Detect which cell encompasses the target text, then output its (X, Y) center coordinate. 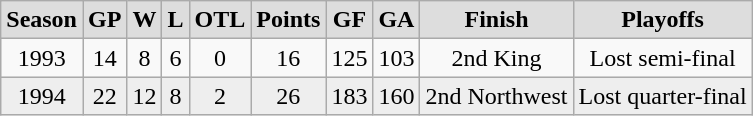
Season (42, 20)
0 (220, 58)
26 (288, 96)
Lost semi-final (662, 58)
W (144, 20)
103 (396, 58)
GF (350, 20)
Lost quarter-final (662, 96)
1993 (42, 58)
22 (104, 96)
1994 (42, 96)
OTL (220, 20)
2 (220, 96)
14 (104, 58)
2nd Northwest (496, 96)
GP (104, 20)
6 (176, 58)
12 (144, 96)
Finish (496, 20)
GA (396, 20)
2nd King (496, 58)
16 (288, 58)
L (176, 20)
183 (350, 96)
160 (396, 96)
125 (350, 58)
Playoffs (662, 20)
Points (288, 20)
